For the text-containing cell, return its midpoint in (X, Y) coordinate format. 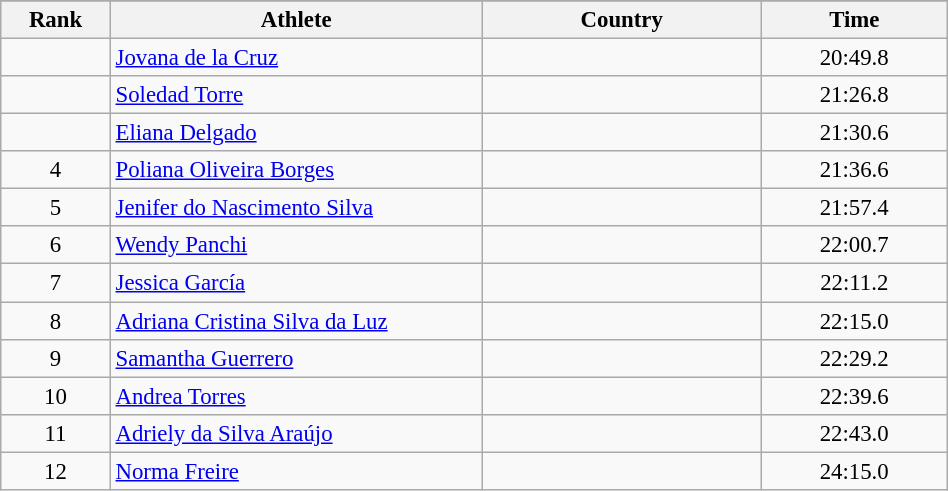
Eliana Delgado (296, 133)
11 (56, 433)
10 (56, 396)
Jessica García (296, 283)
Athlete (296, 20)
21:36.6 (854, 170)
6 (56, 245)
7 (56, 283)
Wendy Panchi (296, 245)
Samantha Guerrero (296, 358)
24:15.0 (854, 471)
22:43.0 (854, 433)
Adriely da Silva Araújo (296, 433)
12 (56, 471)
Adriana Cristina Silva da Luz (296, 321)
Norma Freire (296, 471)
Andrea Torres (296, 396)
Rank (56, 20)
4 (56, 170)
9 (56, 358)
Country (622, 20)
Poliana Oliveira Borges (296, 170)
22:29.2 (854, 358)
22:15.0 (854, 321)
22:00.7 (854, 245)
21:26.8 (854, 95)
Soledad Torre (296, 95)
21:57.4 (854, 208)
22:11.2 (854, 283)
Jovana de la Cruz (296, 58)
8 (56, 321)
20:49.8 (854, 58)
Jenifer do Nascimento Silva (296, 208)
Time (854, 20)
5 (56, 208)
22:39.6 (854, 396)
21:30.6 (854, 133)
